Locate the cell with the specified text and output its [X, Y] center coordinate. 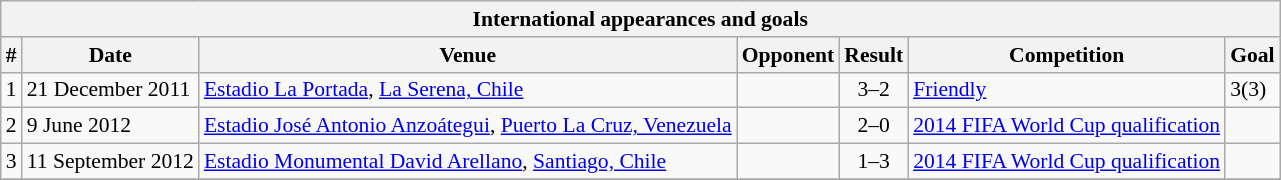
Venue [468, 55]
3(3) [1252, 90]
2 [12, 126]
Estadio La Portada, La Serena, Chile [468, 90]
International appearances and goals [640, 19]
Estadio Monumental David Arellano, Santiago, Chile [468, 162]
Result [874, 55]
3 [12, 162]
Estadio José Antonio Anzoátegui, Puerto La Cruz, Venezuela [468, 126]
21 December 2011 [110, 90]
Opponent [788, 55]
2–0 [874, 126]
3–2 [874, 90]
Goal [1252, 55]
11 September 2012 [110, 162]
Date [110, 55]
9 June 2012 [110, 126]
1 [12, 90]
Friendly [1066, 90]
Competition [1066, 55]
# [12, 55]
1–3 [874, 162]
